Provide the [X, Y] coordinate of the cell's center where the given text is located.  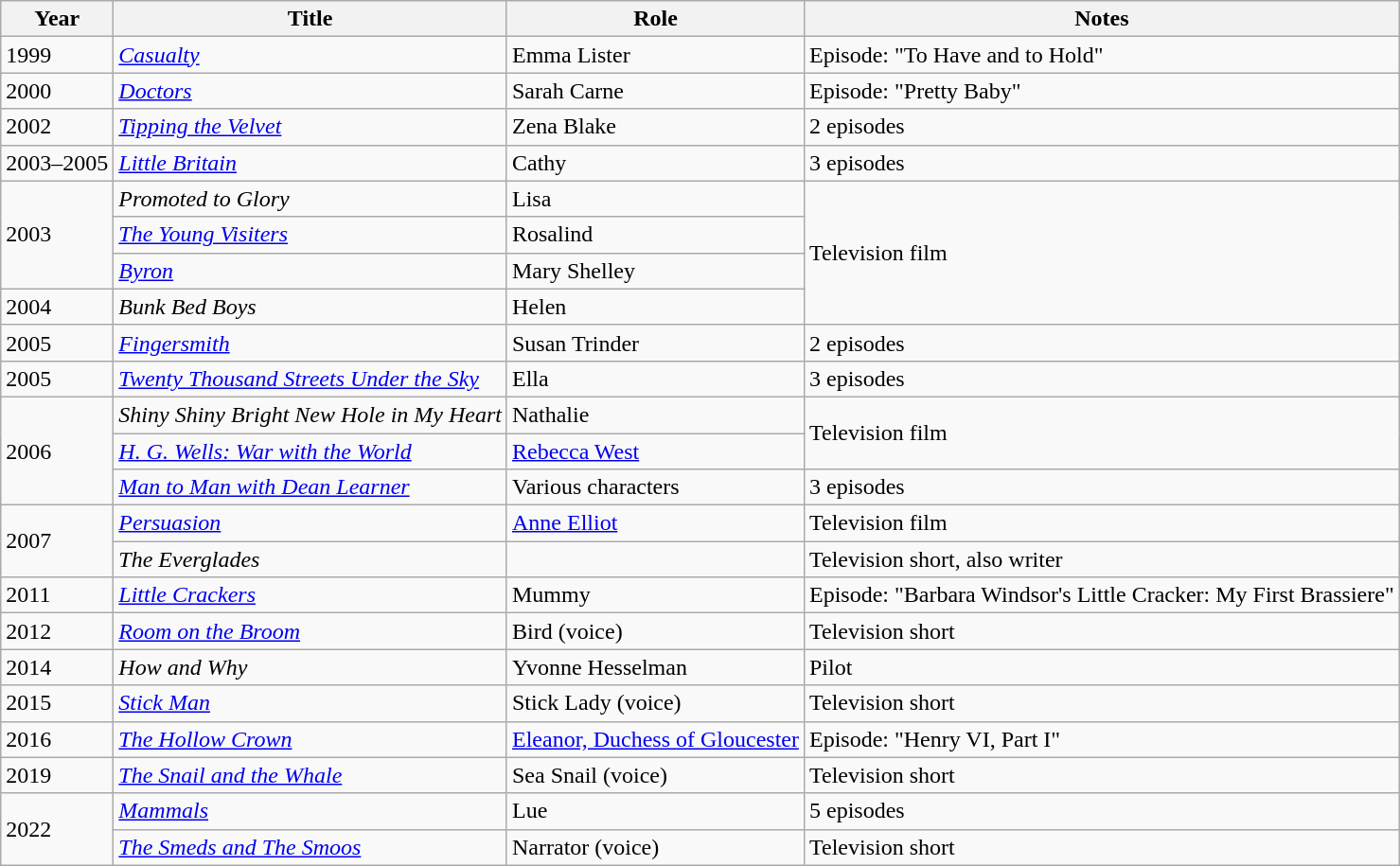
Man to Man with Dean Learner [310, 487]
Title [310, 19]
2022 [57, 829]
Casualty [310, 55]
Pilot [1102, 667]
Fingersmith [310, 343]
2019 [57, 775]
Eleanor, Duchess of Gloucester [655, 739]
Mary Shelley [655, 271]
Twenty Thousand Streets Under the Sky [310, 379]
2011 [57, 595]
Lue [655, 811]
2003–2005 [57, 163]
Various characters [655, 487]
Ella [655, 379]
Mummy [655, 595]
Little Britain [310, 163]
Anne Elliot [655, 523]
Episode: "Barbara Windsor's Little Cracker: My First Brassiere" [1102, 595]
Helen [655, 307]
Little Crackers [310, 595]
Doctors [310, 91]
2007 [57, 541]
The Snail and the Whale [310, 775]
Stick Lady (voice) [655, 703]
The Young Visiters [310, 235]
2012 [57, 631]
Episode: "To Have and to Hold" [1102, 55]
2016 [57, 739]
Sarah Carne [655, 91]
Episode: "Pretty Baby" [1102, 91]
Narrator (voice) [655, 847]
Television short, also writer [1102, 559]
Notes [1102, 19]
Byron [310, 271]
2015 [57, 703]
Role [655, 19]
The Smeds and The Smoos [310, 847]
Bird (voice) [655, 631]
Stick Man [310, 703]
2004 [57, 307]
Episode: "Henry VI, Part I" [1102, 739]
Zena Blake [655, 127]
Bunk Bed Boys [310, 307]
Mammals [310, 811]
Susan Trinder [655, 343]
2003 [57, 235]
Nathalie [655, 415]
Tipping the Velvet [310, 127]
How and Why [310, 667]
2002 [57, 127]
2014 [57, 667]
Sea Snail (voice) [655, 775]
Rebecca West [655, 451]
Shiny Shiny Bright New Hole in My Heart [310, 415]
Year [57, 19]
Emma Lister [655, 55]
Persuasion [310, 523]
H. G. Wells: War with the World [310, 451]
2000 [57, 91]
2006 [57, 451]
1999 [57, 55]
Yvonne Hesselman [655, 667]
Promoted to Glory [310, 199]
The Everglades [310, 559]
Rosalind [655, 235]
Room on the Broom [310, 631]
Cathy [655, 163]
The Hollow Crown [310, 739]
5 episodes [1102, 811]
Lisa [655, 199]
